Identify which cell holds the provided text, then report its [x, y] central coordinate. 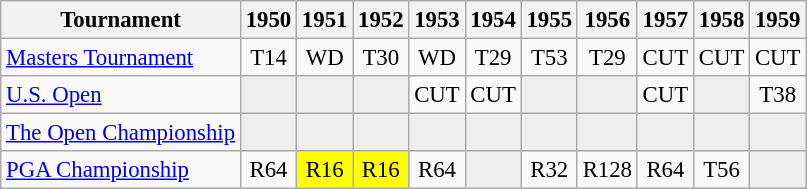
Masters Tournament [121, 58]
1957 [665, 20]
1950 [268, 20]
T14 [268, 58]
Tournament [121, 20]
1951 [325, 20]
1954 [493, 20]
T53 [549, 58]
T38 [778, 95]
1952 [381, 20]
T56 [721, 170]
1955 [549, 20]
T30 [381, 58]
1959 [778, 20]
1958 [721, 20]
R32 [549, 170]
The Open Championship [121, 133]
1956 [607, 20]
PGA Championship [121, 170]
1953 [437, 20]
U.S. Open [121, 95]
R128 [607, 170]
